Determine the [X, Y] coordinate at the center of the cell enclosing the given text.  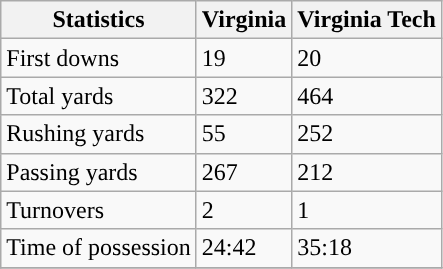
2 [244, 210]
Virginia [244, 20]
Time of possession [99, 248]
55 [244, 134]
Virginia Tech [367, 20]
First downs [99, 58]
35:18 [367, 248]
464 [367, 96]
24:42 [244, 248]
Rushing yards [99, 134]
19 [244, 58]
252 [367, 134]
Turnovers [99, 210]
Passing yards [99, 172]
20 [367, 58]
Total yards [99, 96]
1 [367, 210]
Statistics [99, 20]
322 [244, 96]
212 [367, 172]
267 [244, 172]
